Locate the cell with the specified text and output its [X, Y] center coordinate. 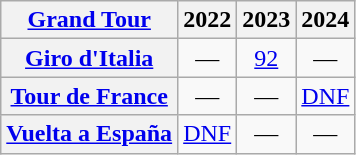
Tour de France [90, 96]
Giro d'Italia [90, 58]
Vuelta a España [90, 134]
2024 [326, 20]
Grand Tour [90, 20]
92 [266, 58]
2023 [266, 20]
2022 [208, 20]
